For the text-containing cell, return its midpoint in [x, y] coordinate format. 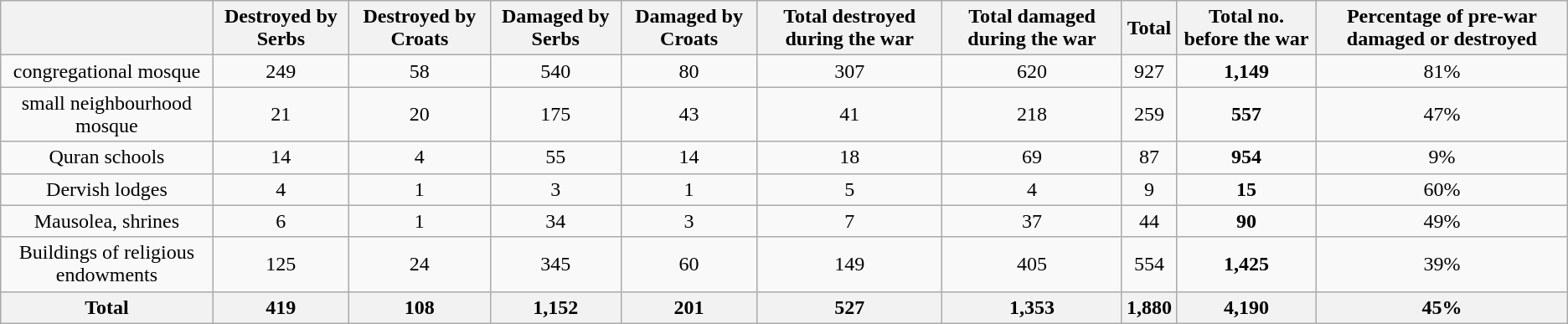
24 [420, 265]
149 [849, 265]
9% [1442, 157]
Damaged by Serbs [555, 28]
218 [1032, 114]
Total no. before the war [1246, 28]
249 [281, 71]
259 [1149, 114]
4,190 [1246, 307]
45% [1442, 307]
1,152 [555, 307]
Buildings of religious endowments [107, 265]
81% [1442, 71]
18 [849, 157]
108 [420, 307]
Destroyed by Croats [420, 28]
1,149 [1246, 71]
Total damaged during the war [1032, 28]
43 [689, 114]
405 [1032, 265]
87 [1149, 157]
927 [1149, 71]
Mausolea, shrines [107, 221]
7 [849, 221]
9 [1149, 189]
954 [1246, 157]
90 [1246, 221]
527 [849, 307]
80 [689, 71]
Quran schools [107, 157]
1,425 [1246, 265]
Dervish lodges [107, 189]
Total destroyed during the war [849, 28]
201 [689, 307]
49% [1442, 221]
44 [1149, 221]
37 [1032, 221]
1,353 [1032, 307]
60 [689, 265]
620 [1032, 71]
41 [849, 114]
47% [1442, 114]
39% [1442, 265]
419 [281, 307]
307 [849, 71]
557 [1246, 114]
69 [1032, 157]
21 [281, 114]
congregational mosque [107, 71]
554 [1149, 265]
125 [281, 265]
6 [281, 221]
15 [1246, 189]
20 [420, 114]
Damaged by Croats [689, 28]
5 [849, 189]
540 [555, 71]
345 [555, 265]
34 [555, 221]
Destroyed by Serbs [281, 28]
175 [555, 114]
Percentage of pre-war damaged or destroyed [1442, 28]
small neighbourhood mosque [107, 114]
58 [420, 71]
55 [555, 157]
1,880 [1149, 307]
60% [1442, 189]
